Output the (x, y) coordinate of the center of the cell containing the given text.  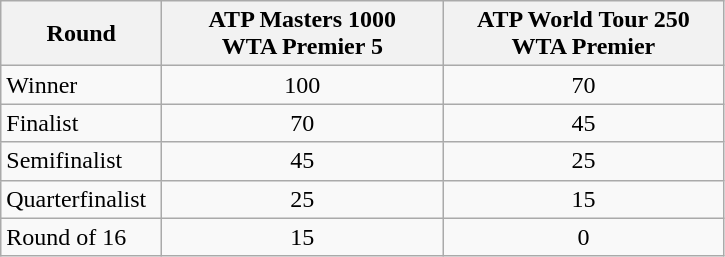
100 (302, 85)
Quarterfinalist (82, 199)
0 (584, 237)
Winner (82, 85)
Semifinalist (82, 161)
ATP Masters 1000 WTA Premier 5 (302, 34)
Round (82, 34)
Finalist (82, 123)
Round of 16 (82, 237)
ATP World Tour 250 WTA Premier (584, 34)
